Search for the cell housing the specified text and yield its (X, Y) center coordinate. 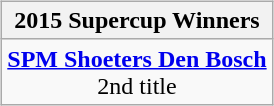
2015 Supercup Winners (137, 20)
SPM Shoeters Den Bosch2nd title (137, 72)
